Determine the [x, y] coordinate at the center of the cell enclosing the given text.  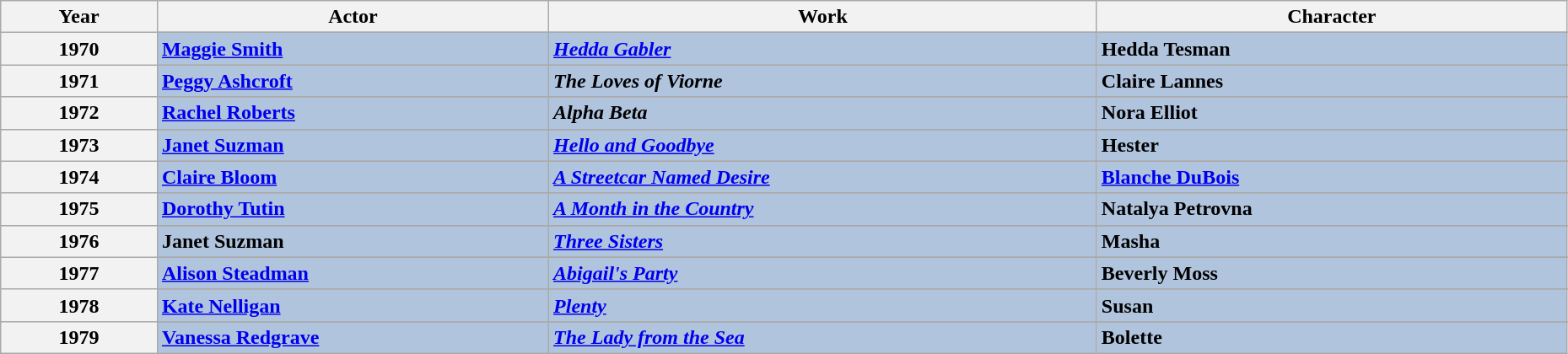
Nora Elliot [1331, 113]
A Month in the Country [823, 209]
The Loves of Viorne [823, 81]
The Lady from the Sea [823, 337]
Hedda Gabler [823, 49]
1977 [79, 273]
Abigail's Party [823, 273]
1970 [79, 49]
1973 [79, 145]
Character [1331, 17]
1976 [79, 241]
1972 [79, 113]
Alpha Beta [823, 113]
Bolette [1331, 337]
Work [823, 17]
Year [79, 17]
Maggie Smith [353, 49]
Vanessa Redgrave [353, 337]
Three Sisters [823, 241]
Plenty [823, 305]
A Streetcar Named Desire [823, 177]
Peggy Ashcroft [353, 81]
Dorothy Tutin [353, 209]
1971 [79, 81]
Susan [1331, 305]
Hester [1331, 145]
Hedda Tesman [1331, 49]
Masha [1331, 241]
Alison Steadman [353, 273]
Natalya Petrovna [1331, 209]
1979 [79, 337]
Blanche DuBois [1331, 177]
Kate Nelligan [353, 305]
Claire Lannes [1331, 81]
Actor [353, 17]
1978 [79, 305]
Hello and Goodbye [823, 145]
Beverly Moss [1331, 273]
1975 [79, 209]
Rachel Roberts [353, 113]
Claire Bloom [353, 177]
1974 [79, 177]
